Identify which cell holds the provided text, then report its [x, y] central coordinate. 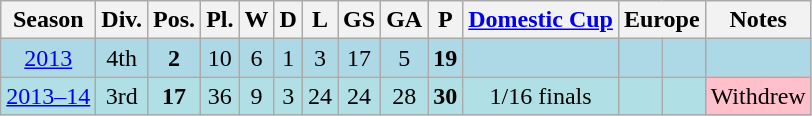
1 [288, 58]
Season [48, 20]
Europe [662, 20]
4th [122, 58]
5 [404, 58]
30 [446, 96]
Notes [758, 20]
Pos. [174, 20]
1/16 finals [541, 96]
2013 [48, 58]
36 [220, 96]
2013–14 [48, 96]
28 [404, 96]
6 [256, 58]
3rd [122, 96]
Div. [122, 20]
19 [446, 58]
Domestic Cup [541, 20]
P [446, 20]
Withdrew [758, 96]
9 [256, 96]
D [288, 20]
GS [360, 20]
W [256, 20]
GA [404, 20]
10 [220, 58]
2 [174, 58]
Pl. [220, 20]
L [320, 20]
